Scan for the cell matching the given text and deliver its [x, y] coordinate at center. 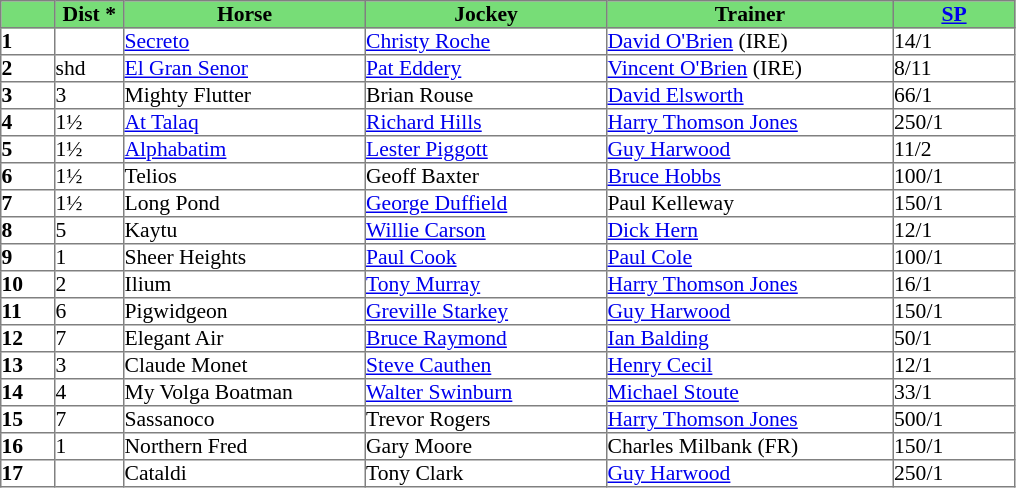
Trevor Rogers [486, 420]
13 [28, 366]
11 [28, 312]
Telios [245, 176]
Pigwidgeon [245, 312]
Michael Stoute [750, 392]
My Volga Boatman [245, 392]
500/1 [954, 420]
Elegant Air [245, 338]
Greville Starkey [486, 312]
SP [954, 14]
Alphabatim [245, 150]
14/1 [954, 42]
50/1 [954, 338]
Brian Rouse [486, 96]
Cataldi [245, 474]
10 [28, 284]
Geoff Baxter [486, 176]
Walter Swinburn [486, 392]
Steve Cauthen [486, 366]
Tony Murray [486, 284]
33/1 [954, 392]
Claude Monet [245, 366]
David Elsworth [750, 96]
At Talaq [245, 122]
8 [28, 230]
Vincent O'Brien (IRE) [750, 68]
Bruce Hobbs [750, 176]
Dist * [90, 14]
Tony Clark [486, 474]
El Gran Senor [245, 68]
Gary Moore [486, 446]
Ilium [245, 284]
9 [28, 258]
12 [28, 338]
8/11 [954, 68]
Paul Cole [750, 258]
Paul Cook [486, 258]
Paul Kelleway [750, 204]
14 [28, 392]
Bruce Raymond [486, 338]
shd [90, 68]
Mighty Flutter [245, 96]
15 [28, 420]
Secreto [245, 42]
Sheer Heights [245, 258]
Northern Fred [245, 446]
16 [28, 446]
Jockey [486, 14]
66/1 [954, 96]
17 [28, 474]
Ian Balding [750, 338]
Pat Eddery [486, 68]
David O'Brien (IRE) [750, 42]
Long Pond [245, 204]
Kaytu [245, 230]
16/1 [954, 284]
Horse [245, 14]
George Duffield [486, 204]
Willie Carson [486, 230]
Richard Hills [486, 122]
Sassanoco [245, 420]
Henry Cecil [750, 366]
11/2 [954, 150]
Dick Hern [750, 230]
Charles Milbank (FR) [750, 446]
Lester Piggott [486, 150]
Trainer [750, 14]
Christy Roche [486, 42]
